Determine the [X, Y] coordinate at the center of the cell enclosing the given text.  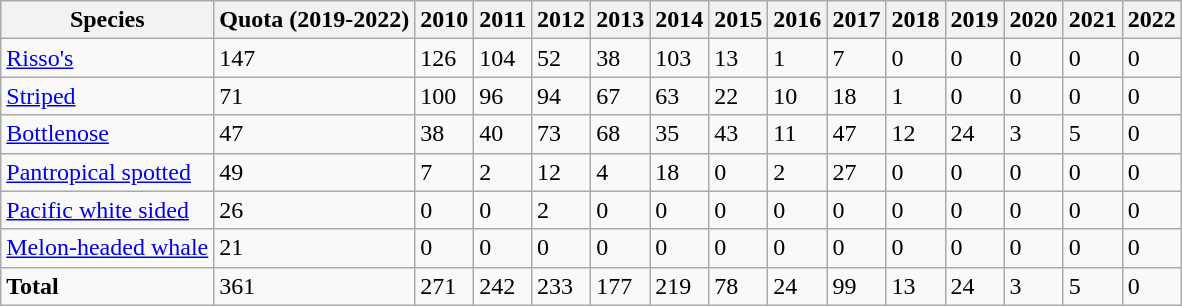
Species [108, 20]
2014 [680, 20]
Pacific white sided [108, 210]
10 [798, 96]
Melon-headed whale [108, 248]
78 [738, 286]
2018 [916, 20]
2021 [1092, 20]
63 [680, 96]
2022 [1152, 20]
11 [798, 134]
104 [503, 58]
Pantropical spotted [108, 172]
94 [562, 96]
2011 [503, 20]
49 [314, 172]
26 [314, 210]
2019 [974, 20]
103 [680, 58]
100 [444, 96]
2017 [856, 20]
Quota (2019-2022) [314, 20]
2016 [798, 20]
67 [620, 96]
2012 [562, 20]
126 [444, 58]
Risso's [108, 58]
68 [620, 134]
96 [503, 96]
Striped [108, 96]
2020 [1034, 20]
177 [620, 286]
21 [314, 248]
242 [503, 286]
2015 [738, 20]
2013 [620, 20]
35 [680, 134]
233 [562, 286]
43 [738, 134]
71 [314, 96]
361 [314, 286]
Bottlenose [108, 134]
27 [856, 172]
Total [108, 286]
271 [444, 286]
52 [562, 58]
22 [738, 96]
99 [856, 286]
219 [680, 286]
4 [620, 172]
2010 [444, 20]
73 [562, 134]
40 [503, 134]
147 [314, 58]
